Return (x, y) of the center of cell containing provided text 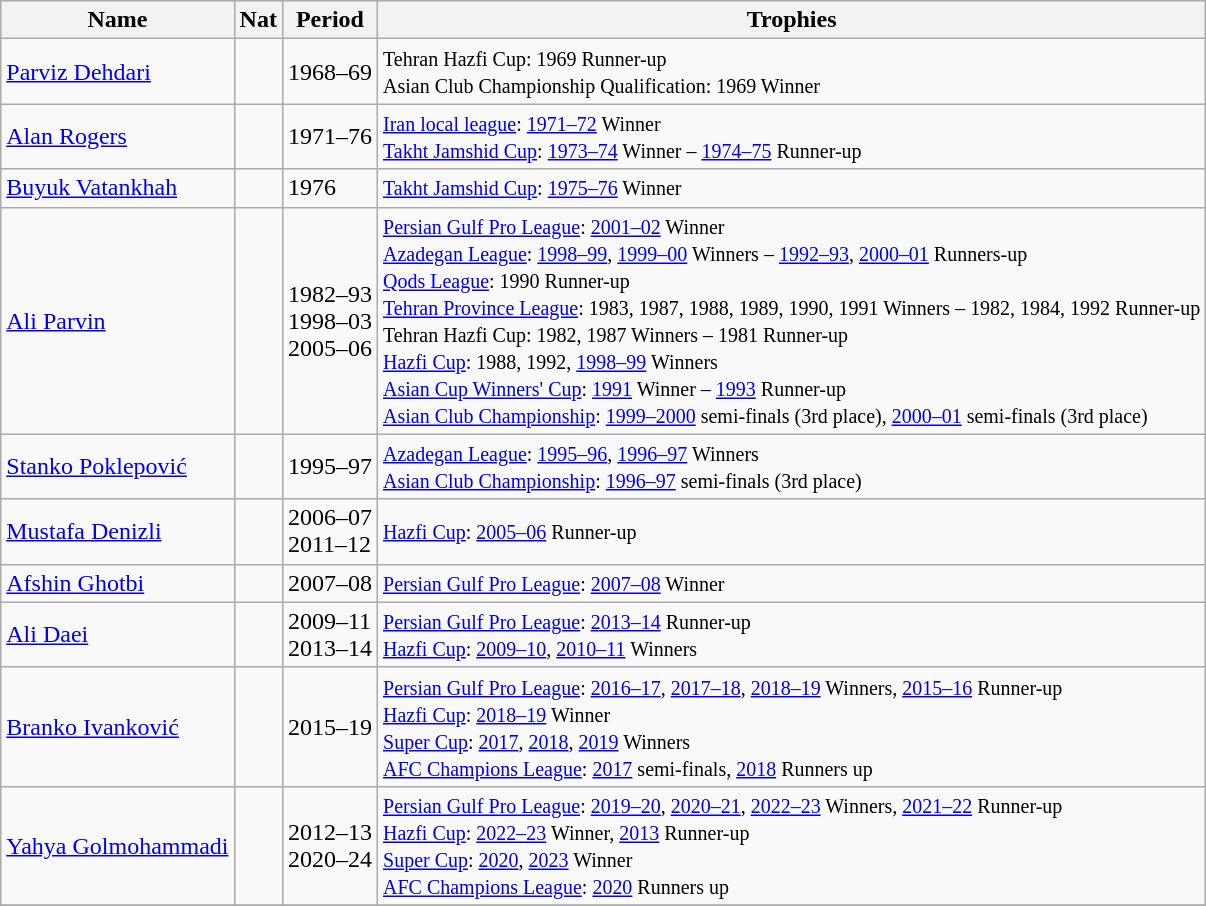
Takht Jamshid Cup: 1975–76 Winner (791, 188)
Stanko Poklepović (118, 466)
Iran local league: 1971–72 WinnerTakht Jamshid Cup: 1973–74 Winner – 1974–75 Runner-up (791, 136)
Branko Ivanković (118, 726)
Tehran Hazfi Cup: 1969 Runner-upAsian Club Championship Qualification: 1969 Winner (791, 72)
2007–08 (330, 583)
2015–19 (330, 726)
2006–072011–12 (330, 532)
Alan Rogers (118, 136)
Afshin Ghotbi (118, 583)
2012–132020–24 (330, 846)
Parviz Dehdari (118, 72)
Mustafa Denizli (118, 532)
Persian Gulf Pro League: 2007–08 Winner (791, 583)
Trophies (791, 20)
Ali Daei (118, 634)
Name (118, 20)
Hazfi Cup: 2005–06 Runner-up (791, 532)
Period (330, 20)
Nat (258, 20)
2009–112013–14 (330, 634)
Yahya Golmohammadi (118, 846)
Azadegan League: 1995–96, 1996–97 WinnersAsian Club Championship: 1996–97 semi-finals (3rd place) (791, 466)
Buyuk Vatankhah (118, 188)
Persian Gulf Pro League: 2013–14 Runner-upHazfi Cup: 2009–10, 2010–11 Winners (791, 634)
Ali Parvin (118, 320)
1995–97 (330, 466)
1971–76 (330, 136)
1976 (330, 188)
1982–931998–032005–06 (330, 320)
1968–69 (330, 72)
